Identify which cell holds the provided text, then report its (X, Y) central coordinate. 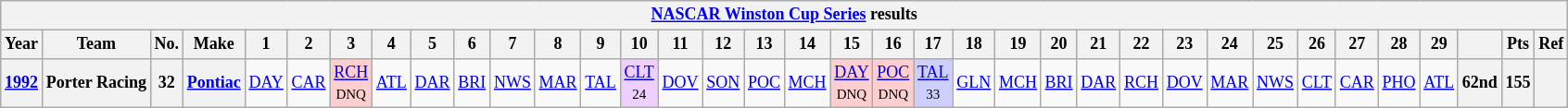
NASCAR Winston Cup Series results (784, 15)
Pts (1518, 44)
10 (639, 44)
DAYDNQ (852, 83)
Porter Racing (96, 83)
27 (1357, 44)
62nd (1479, 83)
15 (852, 44)
3 (351, 44)
Make (213, 44)
5 (432, 44)
26 (1316, 44)
32 (167, 83)
23 (1184, 44)
RCH (1142, 83)
24 (1230, 44)
Pontiac (213, 83)
DAY (266, 83)
29 (1439, 44)
9 (601, 44)
21 (1099, 44)
SON (723, 83)
13 (765, 44)
POCDNQ (893, 83)
7 (513, 44)
14 (807, 44)
18 (974, 44)
RCHDNQ (351, 83)
Ref (1551, 44)
GLN (974, 83)
TAL (601, 83)
155 (1518, 83)
28 (1399, 44)
6 (473, 44)
PHO (1399, 83)
CLT (1316, 83)
Year (22, 44)
17 (933, 44)
16 (893, 44)
20 (1058, 44)
Team (96, 44)
19 (1018, 44)
2 (309, 44)
12 (723, 44)
25 (1275, 44)
CLT24 (639, 83)
4 (392, 44)
POC (765, 83)
8 (558, 44)
1 (266, 44)
TAL33 (933, 83)
22 (1142, 44)
No. (167, 44)
11 (680, 44)
1992 (22, 83)
